Locate the cell with the specified text and output its (X, Y) center coordinate. 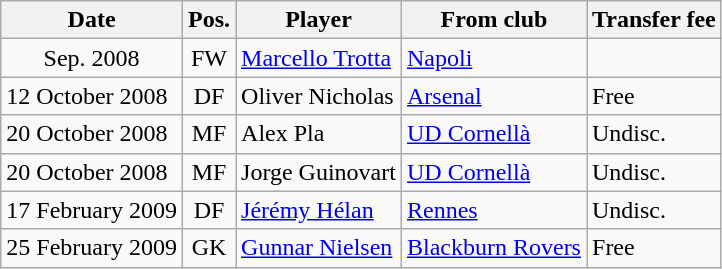
Marcello Trotta (319, 58)
Blackburn Rovers (494, 248)
Jérémy Hélan (319, 210)
Transfer fee (654, 20)
Arsenal (494, 96)
GK (208, 248)
Date (92, 20)
17 February 2009 (92, 210)
From club (494, 20)
FW (208, 58)
Sep. 2008 (92, 58)
Alex Pla (319, 134)
Player (319, 20)
12 October 2008 (92, 96)
Napoli (494, 58)
Jorge Guinovart (319, 172)
Oliver Nicholas (319, 96)
Rennes (494, 210)
Gunnar Nielsen (319, 248)
Pos. (208, 20)
25 February 2009 (92, 248)
